Output the (x, y) coordinate of the center of the cell containing the given text.  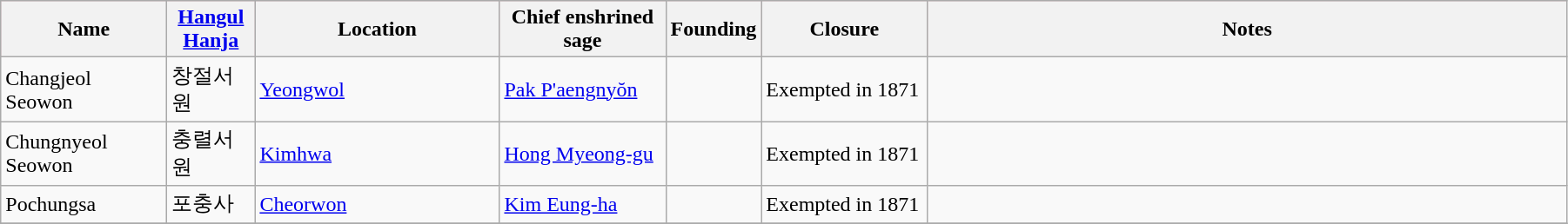
창절서원 (211, 89)
Yeongwol (378, 89)
Kim Eung-ha (583, 205)
Cheorwon (378, 205)
충렬서원 (211, 154)
Location (378, 30)
Kimhwa (378, 154)
HangulHanja (211, 30)
Founding (714, 30)
Changjeol Seowon (84, 89)
Pak P'aengnyŏn (583, 89)
Closure (844, 30)
포충사 (211, 205)
Notes (1248, 30)
Hong Myeong-gu (583, 154)
Chief enshrined sage (583, 30)
Pochungsa (84, 205)
Chungnyeol Seowon (84, 154)
Name (84, 30)
